Scan for the cell matching the given text and deliver its [X, Y] coordinate at center. 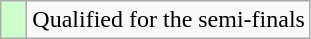
Qualified for the semi-finals [169, 20]
